Search for the cell housing the specified text and yield its (X, Y) center coordinate. 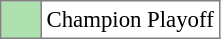
Champion Playoff (130, 20)
